From the cell containing the given text, extract its center point as [x, y] coordinate. 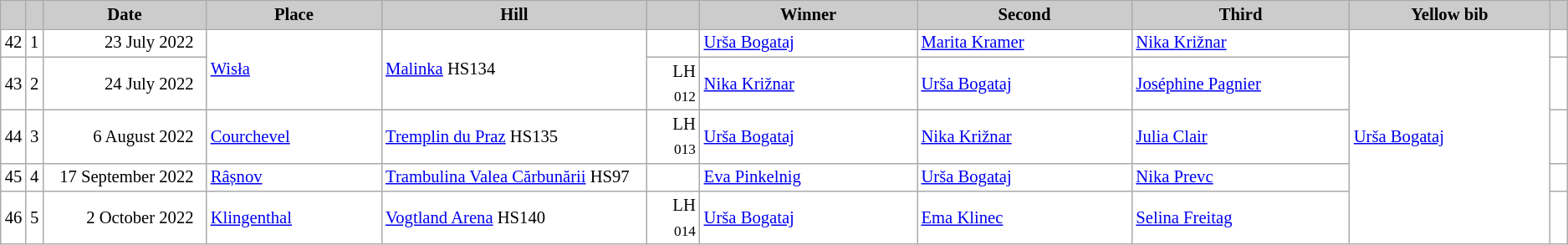
5 [34, 217]
43 [13, 84]
Ema Klinec [1025, 217]
Selina Freitag [1240, 217]
Wisła [294, 69]
Courchevel [294, 135]
Eva Pinkelnig [809, 177]
Yellow bib [1450, 14]
2 [34, 84]
Second [1025, 14]
23 July 2022 [125, 43]
Place [294, 14]
45 [13, 177]
Vogtland Arena HS140 [513, 217]
Hill [513, 14]
Third [1240, 14]
42 [13, 43]
LH 014 [672, 217]
LH 012 [672, 84]
Trambulina Valea Cărbunării HS97 [513, 177]
Julia Clair [1240, 135]
2 October 2022 [125, 217]
17 September 2022 [125, 177]
46 [13, 217]
6 August 2022 [125, 135]
Joséphine Pagnier [1240, 84]
24 July 2022 [125, 84]
Malinka HS134 [513, 69]
LH 013 [672, 135]
4 [34, 177]
Winner [809, 14]
1 [34, 43]
Marita Kramer [1025, 43]
Râșnov [294, 177]
Tremplin du Praz HS135 [513, 135]
Klingenthal [294, 217]
Nika Prevc [1240, 177]
Date [125, 14]
44 [13, 135]
3 [34, 135]
